Determine the [X, Y] coordinate at the center of the cell enclosing the given text.  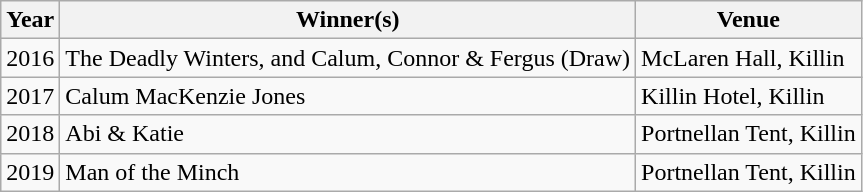
McLaren Hall, Killin [749, 58]
2018 [30, 134]
Calum MacKenzie Jones [348, 96]
2016 [30, 58]
Killin Hotel, Killin [749, 96]
Man of the Minch [348, 172]
2017 [30, 96]
2019 [30, 172]
Abi & Katie [348, 134]
Winner(s) [348, 20]
Year [30, 20]
Venue [749, 20]
The Deadly Winters, and Calum, Connor & Fergus (Draw) [348, 58]
